Detect which cell encompasses the target text, then output its [X, Y] center coordinate. 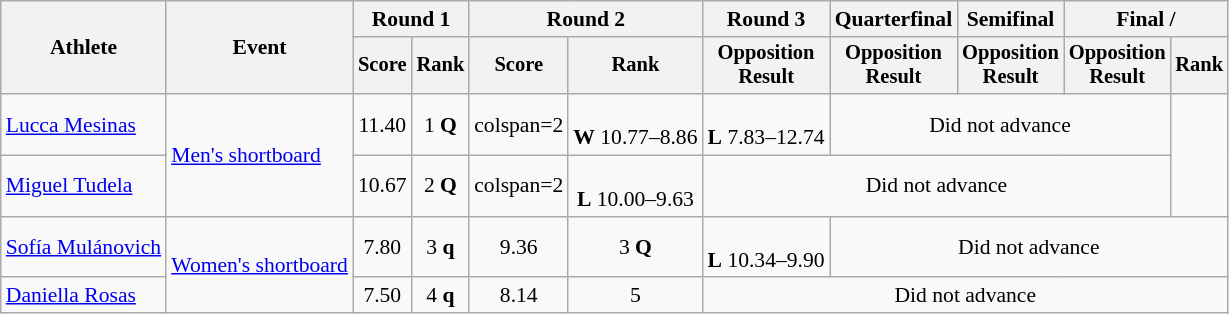
Women's shortboard [260, 266]
Event [260, 48]
L 10.00–9.63 [635, 186]
L 10.34–9.90 [766, 248]
9.36 [518, 248]
10.67 [382, 186]
7.50 [382, 296]
Men's shortboard [260, 155]
Sofía Mulánovich [84, 248]
Semifinal [1010, 19]
L 7.83–12.74 [766, 124]
11.40 [382, 124]
Miguel Tudela [84, 186]
Round 3 [766, 19]
7.80 [382, 248]
W 10.77–8.86 [635, 124]
Round 2 [586, 19]
Quarterfinal [894, 19]
Athlete [84, 48]
8.14 [518, 296]
Daniella Rosas [84, 296]
Round 1 [411, 19]
Lucca Mesinas [84, 124]
2 Q [441, 186]
5 [635, 296]
1 Q [441, 124]
Final / [1146, 19]
4 q [441, 296]
3 q [441, 248]
3 Q [635, 248]
